Provide the [x, y] coordinate of the cell's center where the given text is located.  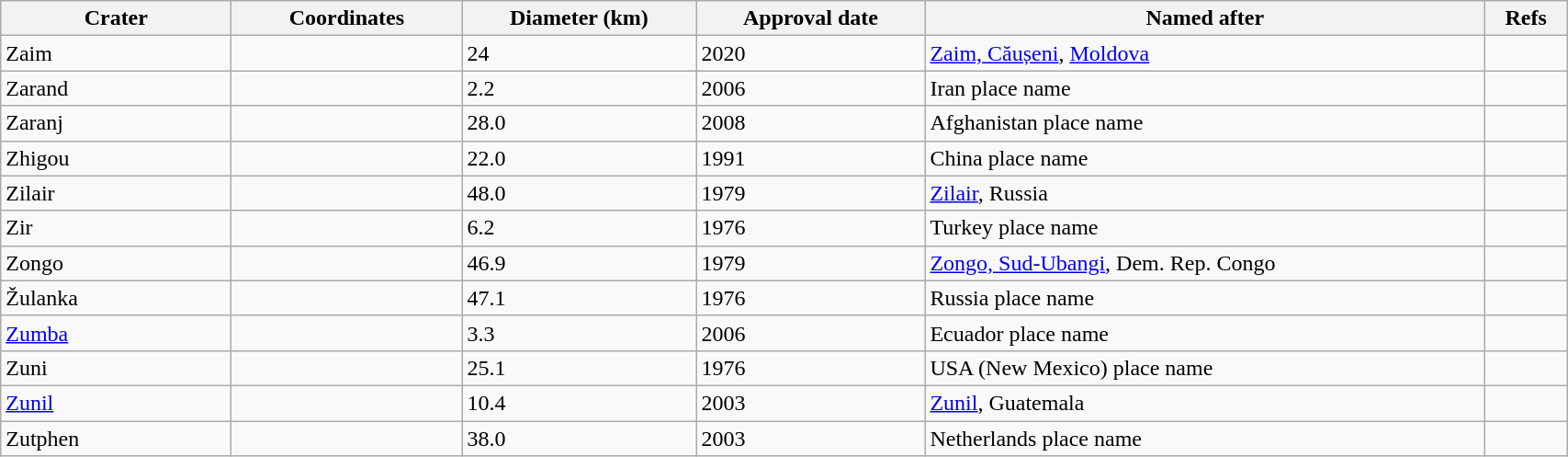
Refs [1527, 18]
48.0 [579, 193]
Named after [1205, 18]
2008 [810, 123]
3.3 [579, 333]
1991 [810, 158]
Zilair [116, 193]
Zumba [116, 333]
Zunil, Guatemala [1205, 403]
Zunil [116, 403]
Žulanka [116, 298]
Zaim, Căușeni, Moldova [1205, 53]
Iran place name [1205, 88]
22.0 [579, 158]
China place name [1205, 158]
6.2 [579, 228]
Approval date [810, 18]
USA (New Mexico) place name [1205, 368]
Netherlands place name [1205, 439]
Zaranj [116, 123]
Zarand [116, 88]
Ecuador place name [1205, 333]
25.1 [579, 368]
2020 [810, 53]
Zir [116, 228]
Zaim [116, 53]
Coordinates [347, 18]
Zuni [116, 368]
Zutphen [116, 439]
24 [579, 53]
Afghanistan place name [1205, 123]
46.9 [579, 263]
Zhigou [116, 158]
Crater [116, 18]
Zilair, Russia [1205, 193]
Zongo, Sud-Ubangi, Dem. Rep. Congo [1205, 263]
2.2 [579, 88]
Diameter (km) [579, 18]
47.1 [579, 298]
38.0 [579, 439]
28.0 [579, 123]
10.4 [579, 403]
Turkey place name [1205, 228]
Russia place name [1205, 298]
Zongo [116, 263]
